Detect which cell encompasses the target text, then output its (x, y) center coordinate. 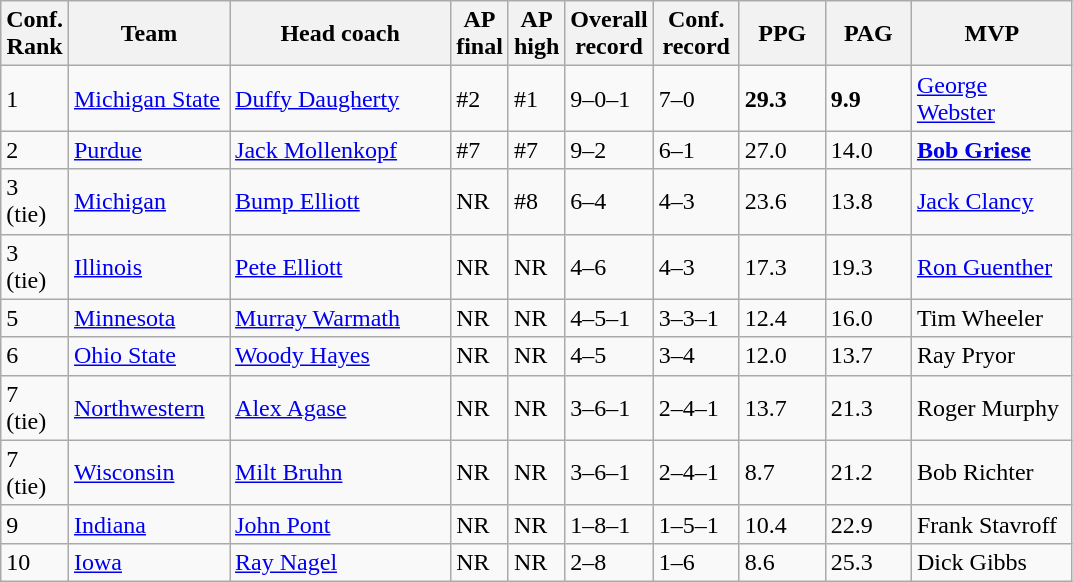
19.3 (868, 266)
22.9 (868, 524)
7–0 (696, 98)
Frank Stavroff (992, 524)
AP final (480, 34)
12.0 (782, 356)
25.3 (868, 562)
Roger Murphy (992, 408)
Bump Elliott (340, 202)
9–0–1 (609, 98)
4–5 (609, 356)
3–3–1 (696, 318)
Conf. Rank (35, 34)
PAG (868, 34)
4–5–1 (609, 318)
John Pont (340, 524)
21.2 (868, 472)
Ray Nagel (340, 562)
#8 (536, 202)
Duffy Daugherty (340, 98)
Bob Richter (992, 472)
9.9 (868, 98)
Team (148, 34)
10 (35, 562)
14.0 (868, 150)
23.6 (782, 202)
George Webster (992, 98)
17.3 (782, 266)
6–4 (609, 202)
Northwestern (148, 408)
13.8 (868, 202)
Wisconsin (148, 472)
Milt Bruhn (340, 472)
9–2 (609, 150)
Alex Agase (340, 408)
2–8 (609, 562)
4–6 (609, 266)
Illinois (148, 266)
3–4 (696, 356)
Ohio State (148, 356)
Dick Gibbs (992, 562)
Bob Griese (992, 150)
9 (35, 524)
Pete Elliott (340, 266)
1–6 (696, 562)
Indiana (148, 524)
Ray Pryor (992, 356)
21.3 (868, 408)
Iowa (148, 562)
Michigan State (148, 98)
Michigan (148, 202)
Head coach (340, 34)
8.7 (782, 472)
1–8–1 (609, 524)
MVP (992, 34)
Jack Mollenkopf (340, 150)
6–1 (696, 150)
10.4 (782, 524)
8.6 (782, 562)
12.4 (782, 318)
1–5–1 (696, 524)
27.0 (782, 150)
#1 (536, 98)
16.0 (868, 318)
#2 (480, 98)
Jack Clancy (992, 202)
Conf. record (696, 34)
6 (35, 356)
AP high (536, 34)
5 (35, 318)
Tim Wheeler (992, 318)
29.3 (782, 98)
2 (35, 150)
1 (35, 98)
Overall record (609, 34)
Minnesota (148, 318)
Woody Hayes (340, 356)
PPG (782, 34)
Murray Warmath (340, 318)
Ron Guenther (992, 266)
Purdue (148, 150)
